Search for the cell housing the specified text and yield its (x, y) center coordinate. 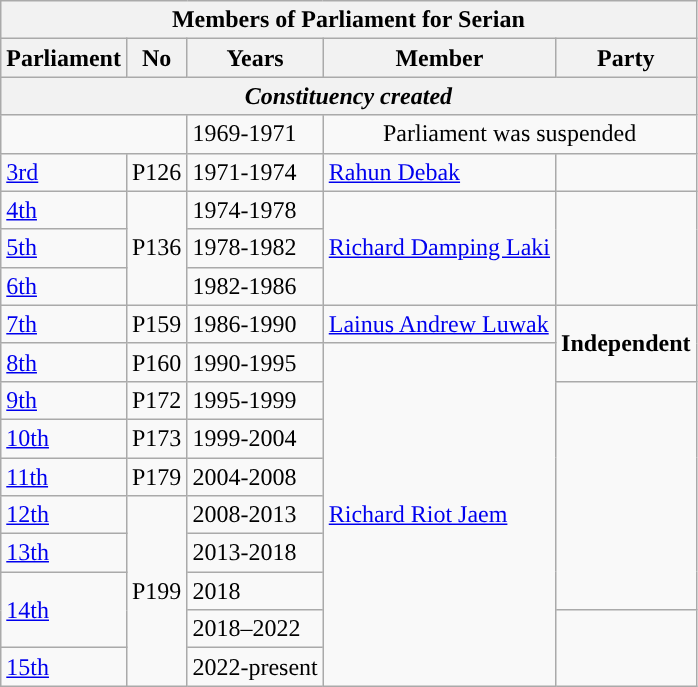
2004-2008 (255, 477)
1974-1978 (255, 210)
5th (64, 248)
11th (64, 477)
7th (64, 324)
13th (64, 553)
1982-1986 (255, 286)
P159 (156, 324)
8th (64, 362)
10th (64, 438)
Lainus Andrew Luwak (439, 324)
15th (64, 667)
1986-1990 (255, 324)
Independent (626, 343)
No (156, 58)
2022-present (255, 667)
P199 (156, 591)
P179 (156, 477)
2008-2013 (255, 515)
P172 (156, 400)
2018 (255, 591)
Rahun Debak (439, 172)
2013-2018 (255, 553)
Member (439, 58)
Years (255, 58)
4th (64, 210)
1990-1995 (255, 362)
1969-1971 (255, 134)
Parliament (64, 58)
1971-1974 (255, 172)
Members of Parliament for Serian (348, 20)
14th (64, 610)
3rd (64, 172)
1999-2004 (255, 438)
2018–2022 (255, 629)
Party (626, 58)
Richard Riot Jaem (439, 514)
12th (64, 515)
P136 (156, 248)
P173 (156, 438)
Richard Damping Laki (439, 248)
P160 (156, 362)
Parliament was suspended (510, 134)
Constituency created (348, 96)
1995-1999 (255, 400)
9th (64, 400)
P126 (156, 172)
6th (64, 286)
1978-1982 (255, 248)
